Return the (x, y) coordinate for the center point of the cell that contains the specified text.  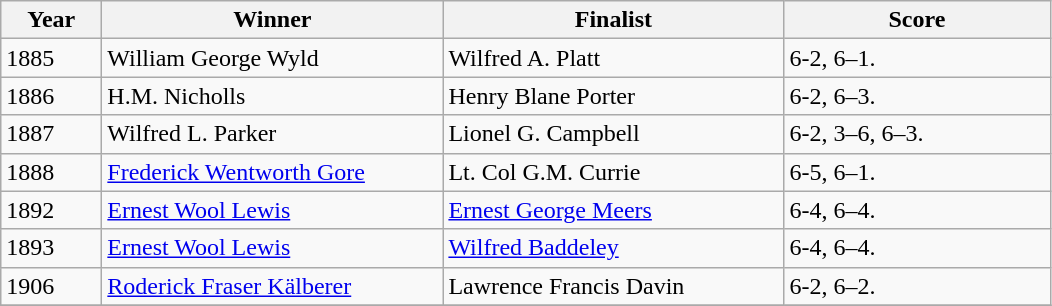
1888 (52, 172)
H.M. Nicholls (272, 96)
6-2, 6–3. (917, 96)
Roderick Fraser Kälberer (272, 286)
Winner (272, 20)
Ernest George Meers (614, 210)
1892 (52, 210)
1887 (52, 134)
Henry Blane Porter (614, 96)
Wilfred L. Parker (272, 134)
Lt. Col G.M. Currie (614, 172)
1893 (52, 248)
1886 (52, 96)
Lionel G. Campbell (614, 134)
Finalist (614, 20)
Wilfred Baddeley (614, 248)
6-2, 6–2. (917, 286)
1885 (52, 58)
6-5, 6–1. (917, 172)
Frederick Wentworth Gore (272, 172)
1906 (52, 286)
Wilfred A. Platt (614, 58)
Score (917, 20)
6-2, 6–1. (917, 58)
William George Wyld (272, 58)
6-2, 3–6, 6–3. (917, 134)
Year (52, 20)
Lawrence Francis Davin (614, 286)
